Capture the cell that displays the provided text and extract its (x, y) central coordinate. 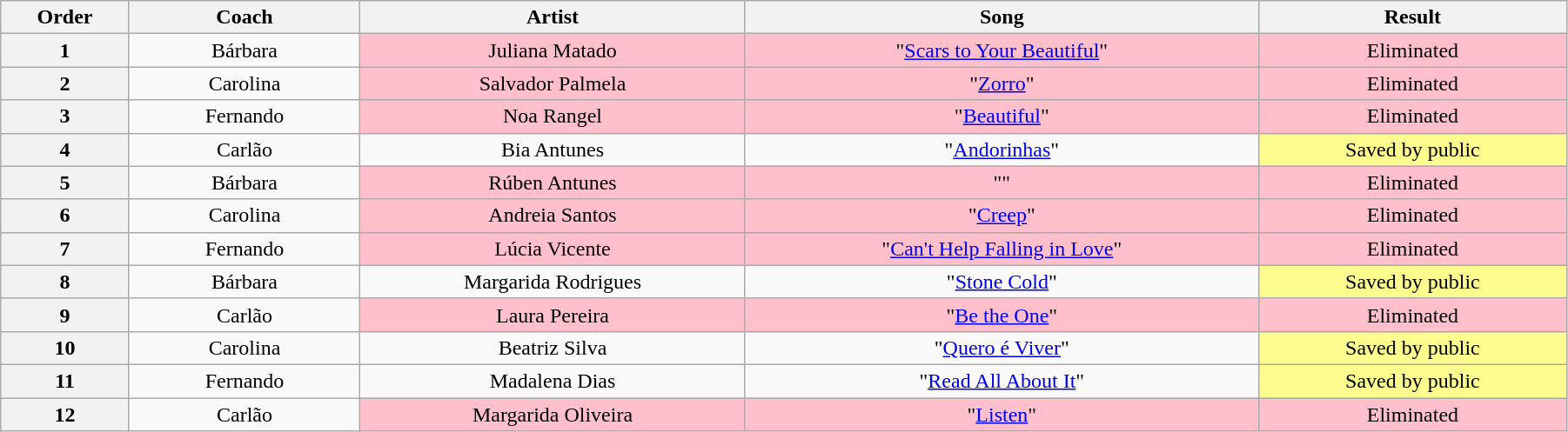
Madalena Dias (553, 381)
Salvador Palmela (553, 83)
7 (64, 249)
Artist (553, 17)
"Beautiful" (1002, 116)
"Read All About It" (1002, 381)
Andreia Santos (553, 216)
2 (64, 83)
8 (64, 282)
Margarida Rodrigues (553, 282)
Juliana Matado (553, 50)
Coach (245, 17)
"Quero é Viver" (1002, 348)
Noa Rangel (553, 116)
Laura Pereira (553, 315)
3 (64, 116)
5 (64, 183)
Lúcia Vicente (553, 249)
6 (64, 216)
11 (64, 381)
9 (64, 315)
Result (1412, 17)
12 (64, 415)
"Stone Cold" (1002, 282)
Bia Antunes (553, 150)
"Creep" (1002, 216)
Order (64, 17)
Margarida Oliveira (553, 415)
"Zorro" (1002, 83)
1 (64, 50)
"Be the One" (1002, 315)
4 (64, 150)
10 (64, 348)
"Listen" (1002, 415)
"Andorinhas" (1002, 150)
"Can't Help Falling in Love" (1002, 249)
Song (1002, 17)
Beatriz Silva (553, 348)
"Scars to Your Beautiful" (1002, 50)
Rúben Antunes (553, 183)
"" (1002, 183)
